Provide the (X, Y) coordinate of the cell's center where the given text is located.  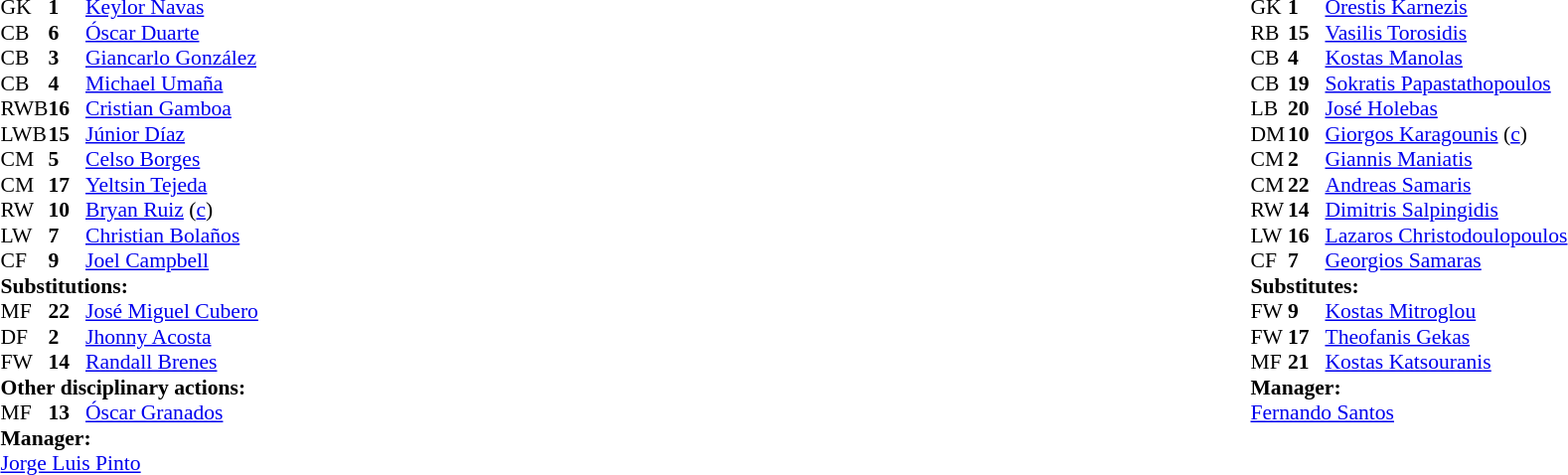
Vasilis Torosidis (1446, 33)
Jhonny Acosta (172, 337)
Júnior Díaz (172, 134)
DF (24, 337)
DM (1269, 134)
José Holebas (1446, 108)
RWB (24, 108)
Sokratis Papastathopoulos (1446, 83)
13 (67, 412)
21 (1307, 363)
LB (1269, 108)
Substitutes: (1409, 286)
Kostas Manolas (1446, 59)
RB (1269, 33)
Andreas Samaris (1446, 185)
Dimitris Salpingidis (1446, 210)
Óscar Duarte (172, 33)
Giorgos Karagounis (c) (1446, 134)
Lazaros Christodoulopoulos (1446, 236)
5 (67, 160)
Óscar Granados (172, 412)
Theofanis Gekas (1446, 337)
Randall Brenes (172, 363)
3 (67, 59)
LWB (24, 134)
Other disciplinary actions: (129, 388)
Giannis Maniatis (1446, 160)
Kostas Katsouranis (1446, 363)
Joel Campbell (172, 261)
José Miguel Cubero (172, 311)
Cristian Gamboa (172, 108)
6 (67, 33)
Giancarlo González (172, 59)
Substitutions: (129, 286)
20 (1307, 108)
Celso Borges (172, 160)
Bryan Ruiz (c) (172, 210)
Georgios Samaras (1446, 261)
19 (1307, 83)
Christian Bolaños (172, 236)
Kostas Mitroglou (1446, 311)
Yeltsin Tejeda (172, 185)
Michael Umaña (172, 83)
Fernando Santos (1409, 412)
